Scan for the cell matching the given text and deliver its [x, y] coordinate at center. 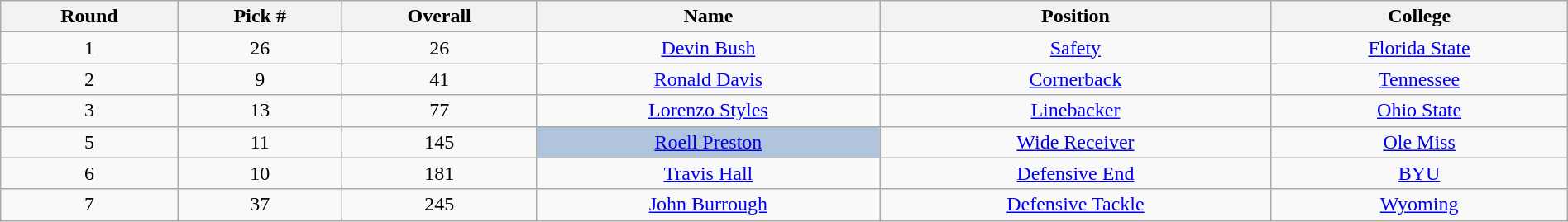
77 [439, 111]
Wyoming [1419, 205]
Overall [439, 17]
Defensive End [1075, 173]
37 [260, 205]
11 [260, 142]
Linebacker [1075, 111]
BYU [1419, 173]
Wide Receiver [1075, 142]
Name [708, 17]
College [1419, 17]
Ohio State [1419, 111]
7 [89, 205]
245 [439, 205]
Pick # [260, 17]
Cornerback [1075, 79]
Defensive Tackle [1075, 205]
Tennessee [1419, 79]
41 [439, 79]
Ronald Davis [708, 79]
Florida State [1419, 48]
1 [89, 48]
2 [89, 79]
9 [260, 79]
Roell Preston [708, 142]
John Burrough [708, 205]
Position [1075, 17]
Devin Bush [708, 48]
181 [439, 173]
13 [260, 111]
Travis Hall [708, 173]
145 [439, 142]
6 [89, 173]
Safety [1075, 48]
10 [260, 173]
Ole Miss [1419, 142]
Lorenzo Styles [708, 111]
3 [89, 111]
Round [89, 17]
5 [89, 142]
